Output the [x, y] coordinate of the center of the cell containing the given text.  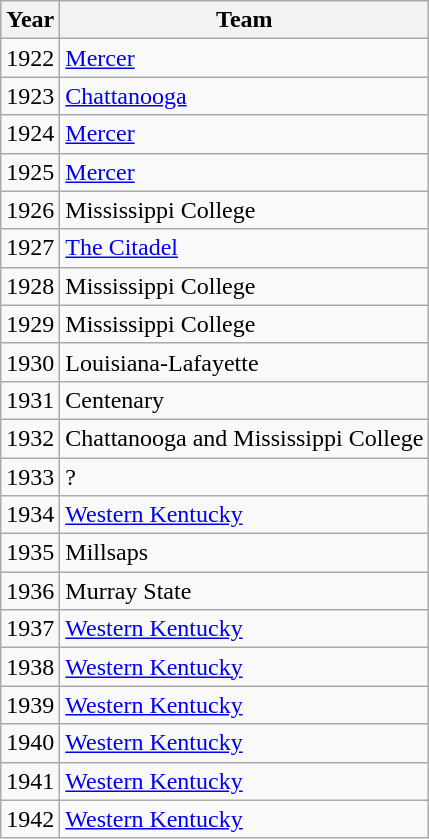
Louisiana-Lafayette [244, 362]
1928 [30, 286]
1927 [30, 248]
Team [244, 20]
1926 [30, 210]
1929 [30, 324]
? [244, 477]
1939 [30, 705]
1940 [30, 743]
1923 [30, 96]
1932 [30, 438]
Chattanooga [244, 96]
1930 [30, 362]
Murray State [244, 591]
Chattanooga and Mississippi College [244, 438]
1933 [30, 477]
Year [30, 20]
1925 [30, 172]
Centenary [244, 400]
1935 [30, 553]
Millsaps [244, 553]
1942 [30, 819]
1936 [30, 591]
1924 [30, 134]
1922 [30, 58]
1931 [30, 400]
1937 [30, 629]
The Citadel [244, 248]
1938 [30, 667]
1934 [30, 515]
1941 [30, 781]
